Locate the cell with the specified text and output its [X, Y] center coordinate. 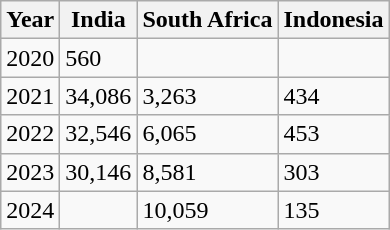
434 [334, 96]
32,546 [98, 134]
8,581 [208, 172]
India [98, 20]
Indonesia [334, 20]
10,059 [208, 210]
2020 [30, 58]
560 [98, 58]
South Africa [208, 20]
135 [334, 210]
30,146 [98, 172]
2021 [30, 96]
2022 [30, 134]
34,086 [98, 96]
Year [30, 20]
453 [334, 134]
2024 [30, 210]
6,065 [208, 134]
3,263 [208, 96]
303 [334, 172]
2023 [30, 172]
